For the text-containing cell, return its midpoint in (x, y) coordinate format. 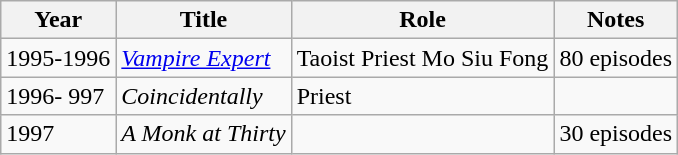
Vampire Expert (204, 58)
Title (204, 20)
1997 (58, 134)
80 episodes (616, 58)
Coincidentally (204, 96)
Priest (422, 96)
Role (422, 20)
Year (58, 20)
1995-1996 (58, 58)
A Monk at Thirty (204, 134)
1996- 997 (58, 96)
Notes (616, 20)
Taoist Priest Mo Siu Fong (422, 58)
30 episodes (616, 134)
